Detect which cell encompasses the target text, then output its [x, y] center coordinate. 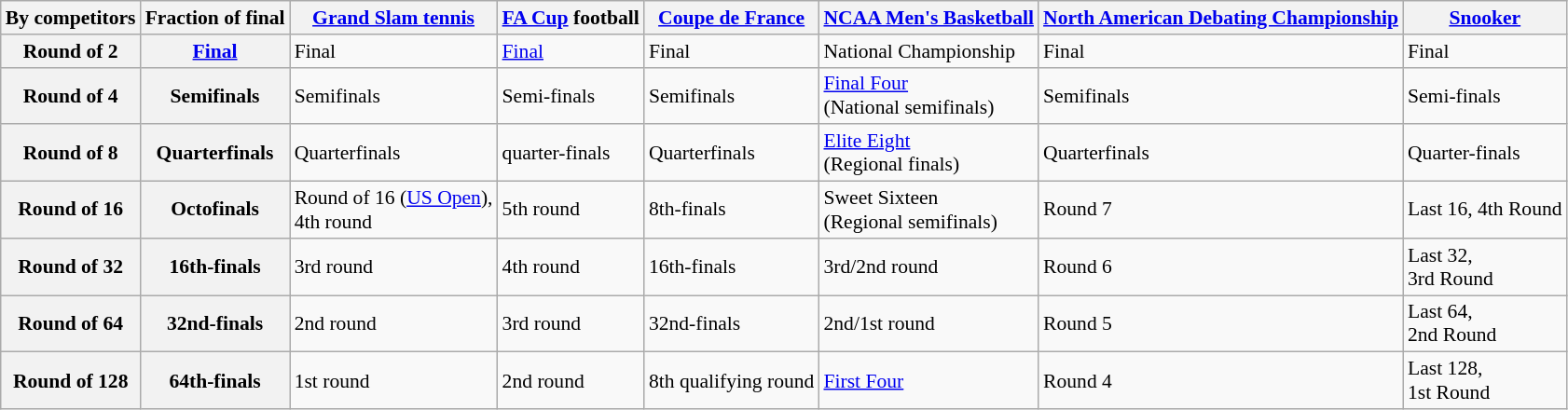
2nd/1st round [928, 324]
Round of 32 [71, 266]
NCAA Men's Basketball [928, 18]
Elite Eight(Regional finals) [928, 153]
Last 64,2nd Round [1485, 324]
First Four [928, 380]
quarter-finals [571, 153]
Round of 128 [71, 380]
Sweet Sixteen(Regional semifinals) [928, 211]
Last 32,3rd Round [1485, 266]
Fraction of final [215, 18]
Round of 16 [71, 211]
Round of 16 (US Open),4th round [393, 211]
Round 7 [1221, 211]
1st round [393, 380]
Last 16, 4th Round [1485, 211]
Round of 2 [71, 51]
Round 4 [1221, 380]
Grand Slam tennis [393, 18]
5th round [571, 211]
North American Debating Championship [1221, 18]
National Championship [928, 51]
3rd/2nd round [928, 266]
FA Cup football [571, 18]
By competitors [71, 18]
Round of 4 [71, 95]
Coupe de France [732, 18]
64th-finals [215, 380]
Final Four(National semifinals) [928, 95]
8th-finals [732, 211]
Round 6 [1221, 266]
8th qualifying round [732, 380]
Round 5 [1221, 324]
4th round [571, 266]
Round of 8 [71, 153]
Quarter-finals [1485, 153]
Last 128,1st Round [1485, 380]
Round of 64 [71, 324]
Octofinals [215, 211]
Snooker [1485, 18]
